Determine the [X, Y] coordinate at the center of the cell enclosing the given text.  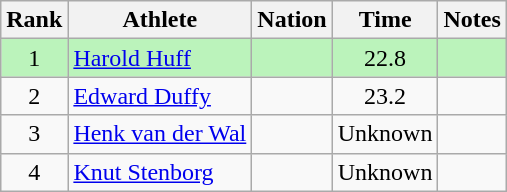
Knut Stenborg [160, 172]
Rank [34, 20]
23.2 [385, 96]
Edward Duffy [160, 96]
22.8 [385, 58]
Time [385, 20]
Notes [472, 20]
2 [34, 96]
4 [34, 172]
Henk van der Wal [160, 134]
Athlete [160, 20]
1 [34, 58]
Harold Huff [160, 58]
Nation [292, 20]
3 [34, 134]
